Locate the cell with the specified text and output its (X, Y) center coordinate. 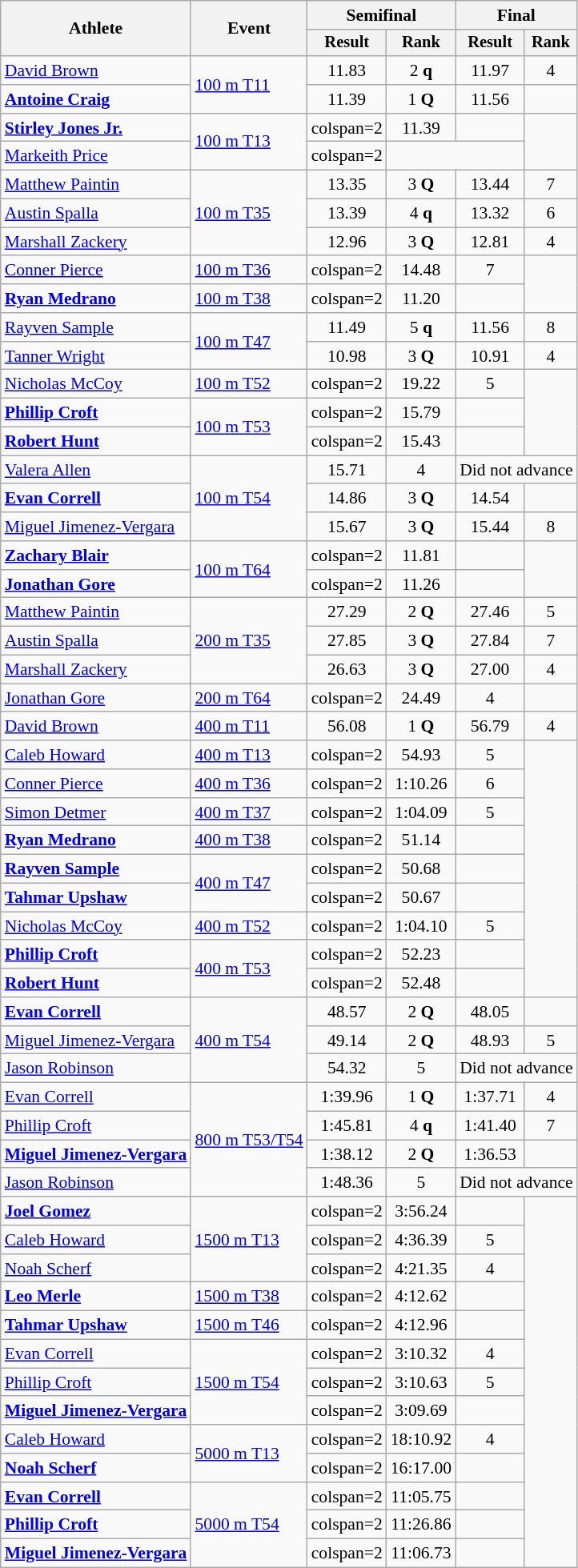
52.23 (421, 955)
Zachary Blair (96, 555)
Tanner Wright (96, 356)
56.79 (490, 727)
15.67 (347, 527)
400 m T36 (248, 784)
100 m T35 (248, 213)
49.14 (347, 1041)
1:37.71 (490, 1097)
48.57 (347, 1012)
19.22 (421, 384)
100 m T36 (248, 271)
27.00 (490, 670)
15.43 (421, 442)
1500 m T13 (248, 1239)
100 m T52 (248, 384)
1:41.40 (490, 1126)
48.93 (490, 1041)
Athlete (96, 29)
11:26.86 (421, 1525)
56.08 (347, 727)
Semifinal (381, 15)
48.05 (490, 1012)
400 m T38 (248, 840)
100 m T47 (248, 341)
27.84 (490, 641)
5000 m T13 (248, 1454)
11:06.73 (421, 1554)
18:10.92 (421, 1439)
1500 m T54 (248, 1383)
14.48 (421, 271)
1:39.96 (347, 1097)
400 m T53 (248, 968)
11.26 (421, 584)
13.44 (490, 185)
11.97 (490, 70)
100 m T53 (248, 427)
50.67 (421, 898)
15.79 (421, 413)
100 m T11 (248, 85)
400 m T37 (248, 812)
11.83 (347, 70)
1:38.12 (347, 1154)
4:36.39 (421, 1240)
11.81 (421, 555)
54.32 (347, 1069)
400 m T54 (248, 1041)
3:10.32 (421, 1354)
27.29 (347, 612)
100 m T38 (248, 299)
Valera Allen (96, 470)
12.96 (347, 242)
51.14 (421, 840)
10.91 (490, 356)
14.54 (490, 499)
Leo Merle (96, 1297)
24.49 (421, 698)
15.71 (347, 470)
27.46 (490, 612)
1:45.81 (347, 1126)
27.85 (347, 641)
2 q (421, 70)
100 m T54 (248, 498)
1:04.09 (421, 812)
Final (516, 15)
50.68 (421, 869)
800 m T53/T54 (248, 1140)
400 m T52 (248, 926)
11.20 (421, 299)
Antoine Craig (96, 99)
100 m T64 (248, 570)
100 m T13 (248, 142)
52.48 (421, 983)
3:56.24 (421, 1211)
11.49 (347, 327)
200 m T64 (248, 698)
12.81 (490, 242)
5 q (421, 327)
5000 m T54 (248, 1526)
26.63 (347, 670)
1:10.26 (421, 784)
13.39 (347, 214)
10.98 (347, 356)
1:48.36 (347, 1183)
3:10.63 (421, 1382)
1:36.53 (490, 1154)
400 m T13 (248, 755)
Simon Detmer (96, 812)
Markeith Price (96, 156)
400 m T11 (248, 727)
1500 m T38 (248, 1297)
14.86 (347, 499)
4:12.62 (421, 1297)
3:09.69 (421, 1411)
13.35 (347, 185)
15.44 (490, 527)
4:21.35 (421, 1269)
Joel Gomez (96, 1211)
11:05.75 (421, 1497)
1500 m T46 (248, 1325)
54.93 (421, 755)
13.32 (490, 214)
4:12.96 (421, 1325)
Stirley Jones Jr. (96, 128)
200 m T35 (248, 640)
1:04.10 (421, 926)
400 m T47 (248, 884)
Event (248, 29)
16:17.00 (421, 1468)
